Detect which cell encompasses the target text, then output its [x, y] center coordinate. 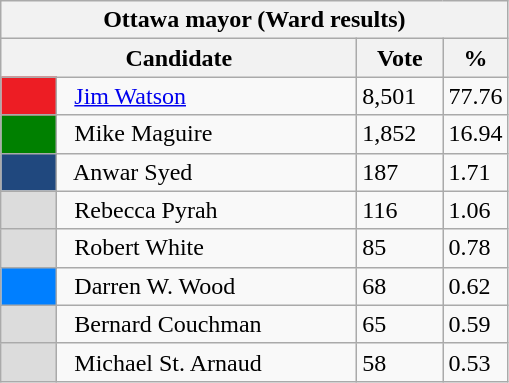
Rebecca Pyrah [207, 210]
187 [400, 172]
Candidate [179, 58]
116 [400, 210]
8,501 [400, 96]
Mike Maguire [207, 134]
85 [400, 248]
65 [400, 324]
58 [400, 362]
Michael St. Arnaud [207, 362]
Darren W. Wood [207, 286]
Bernard Couchman [207, 324]
Anwar Syed [207, 172]
0.62 [476, 286]
68 [400, 286]
0.78 [476, 248]
Robert White [207, 248]
16.94 [476, 134]
0.59 [476, 324]
1.71 [476, 172]
Vote [400, 58]
% [476, 58]
Jim Watson [207, 96]
77.76 [476, 96]
Ottawa mayor (Ward results) [254, 20]
1,852 [400, 134]
1.06 [476, 210]
0.53 [476, 362]
